Extract the (X, Y) coordinate from the center of the cell holding the provided text.  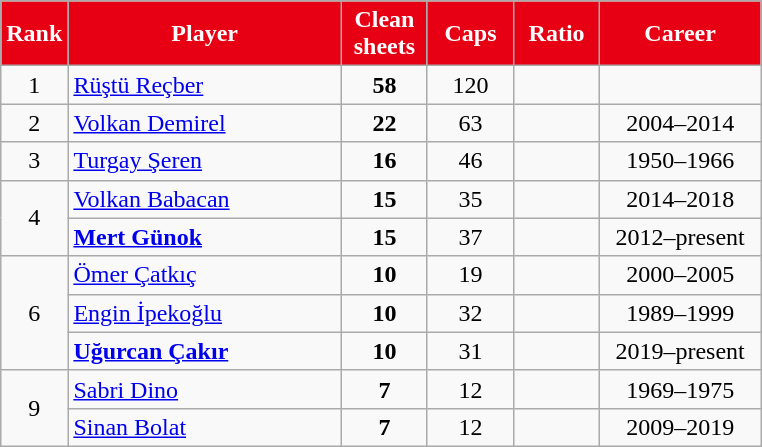
22 (384, 123)
32 (470, 313)
1989–1999 (680, 313)
2000–2005 (680, 275)
Player (205, 34)
Turgay Şeren (205, 161)
1969–1975 (680, 389)
Sinan Bolat (205, 427)
Caps (470, 34)
58 (384, 85)
2019–present (680, 351)
46 (470, 161)
63 (470, 123)
Career (680, 34)
16 (384, 161)
Volkan Babacan (205, 199)
31 (470, 351)
19 (470, 275)
3 (34, 161)
4 (34, 218)
Uğurcan Çakır (205, 351)
1 (34, 85)
6 (34, 313)
Rank (34, 34)
2014–2018 (680, 199)
Clean sheets (384, 34)
120 (470, 85)
9 (34, 408)
2009–2019 (680, 427)
2 (34, 123)
35 (470, 199)
37 (470, 237)
Ömer Çatkıç (205, 275)
2012–present (680, 237)
Mert Günok (205, 237)
2004–2014 (680, 123)
Rüştü Reçber (205, 85)
Sabri Dino (205, 389)
Engin İpekoğlu (205, 313)
Volkan Demirel (205, 123)
Ratio (557, 34)
1950–1966 (680, 161)
